Detect which cell encompasses the target text, then output its (X, Y) center coordinate. 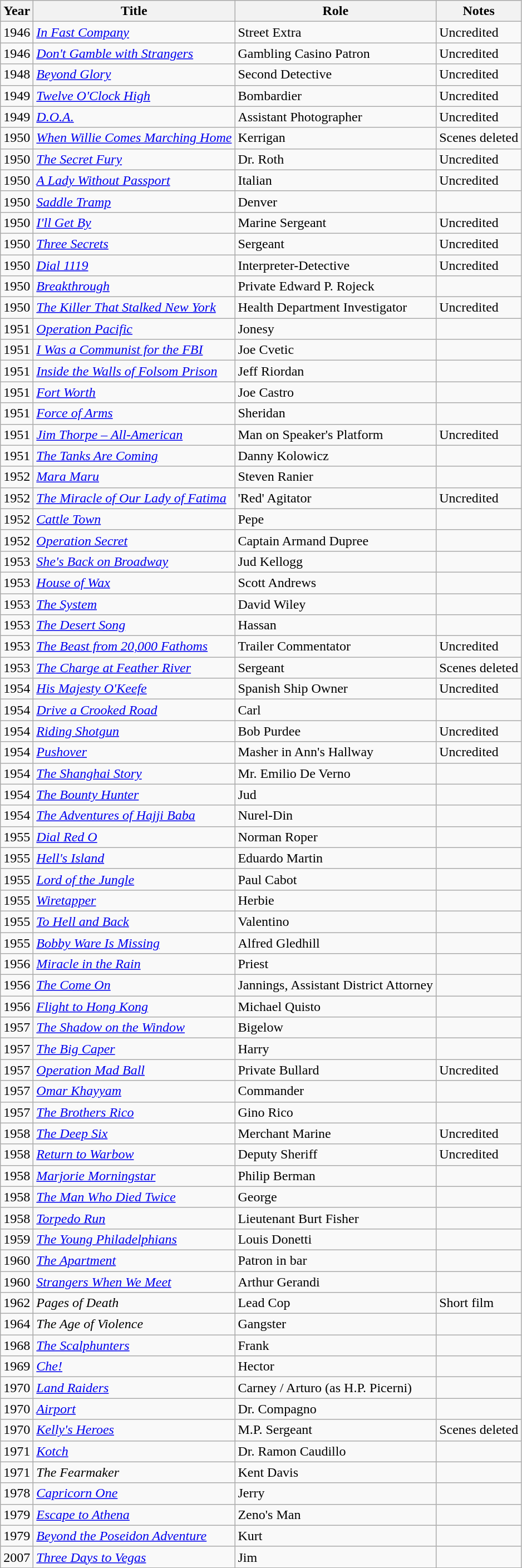
Land Raiders (134, 1388)
Lord of the Jungle (134, 879)
D.O.A. (134, 117)
Danny Kolowicz (336, 456)
Inside the Walls of Folsom Prison (134, 371)
Cattle Town (134, 519)
1948 (17, 75)
Hassan (336, 625)
Steven Ranier (336, 477)
Paul Cabot (336, 879)
1968 (17, 1345)
Pepe (336, 519)
Carney / Arturo (as H.P. Picerni) (336, 1388)
Jerry (336, 1493)
The Apartment (134, 1260)
The Adventures of Hajji Baba (134, 816)
Lieutenant Burt Fisher (336, 1218)
Short film (479, 1303)
The Age of Violence (134, 1324)
Kotch (134, 1451)
Valentino (336, 921)
Che! (134, 1367)
Wiretapper (134, 900)
Harry (336, 1049)
Riding Shotgun (134, 731)
Italian (336, 180)
Hell's Island (134, 858)
Force of Arms (134, 413)
The Charge at Feather River (134, 668)
Philip Berman (336, 1176)
Eduardo Martin (336, 858)
Torpedo Run (134, 1218)
Fort Worth (134, 392)
M.P. Sergeant (336, 1430)
Bobby Ware Is Missing (134, 943)
George (336, 1197)
Private Edward P. Rojeck (336, 287)
Pushover (134, 752)
Marine Sergeant (336, 223)
Jim (336, 1557)
Sheridan (336, 413)
When Willie Comes Marching Home (134, 138)
Operation Pacific (134, 329)
Gangster (336, 1324)
The System (134, 604)
Return to Warbow (134, 1155)
The Deep Six (134, 1133)
Street Extra (336, 32)
Priest (336, 964)
Beyond the Poseidon Adventure (134, 1536)
Dr. Roth (336, 159)
The Miracle of Our Lady of Fatima (134, 498)
The Man Who Died Twice (134, 1197)
Capricorn One (134, 1493)
'Red' Agitator (336, 498)
Private Bullard (336, 1070)
The Shanghai Story (134, 773)
Drive a Crooked Road (134, 710)
Don't Gamble with Strangers (134, 53)
Assistant Photographer (336, 117)
Notes (479, 11)
To Hell and Back (134, 921)
I'll Get By (134, 223)
Gambling Casino Patron (336, 53)
Norman Roper (336, 837)
Health Department Investigator (336, 308)
Bombardier (336, 96)
Operation Mad Ball (134, 1070)
1964 (17, 1324)
Interpreter-Detective (336, 265)
Strangers When We Meet (134, 1281)
In Fast Company (134, 32)
The Scalphunters (134, 1345)
Spanish Ship Owner (336, 689)
1959 (17, 1239)
Three Secrets (134, 244)
Scott Andrews (336, 583)
Twelve O'Clock High (134, 96)
Title (134, 11)
Zeno's Man (336, 1515)
Jannings, Assistant District Attorney (336, 985)
Gino Rico (336, 1112)
Kurt (336, 1536)
Omar Khayyam (134, 1091)
1962 (17, 1303)
Beyond Glory (134, 75)
Nurel-Din (336, 816)
Louis Donetti (336, 1239)
Three Days to Vegas (134, 1557)
A Lady Without Passport (134, 180)
Breakthrough (134, 287)
1978 (17, 1493)
House of Wax (134, 583)
Jim Thorpe – All-American (134, 435)
The Killer That Stalked New York (134, 308)
Trailer Commentator (336, 647)
Operation Secret (134, 540)
Miracle in the Rain (134, 964)
Man on Speaker's Platform (336, 435)
Frank (336, 1345)
2007 (17, 1557)
Airport (134, 1409)
Mara Maru (134, 477)
Arthur Gerandi (336, 1281)
Year (17, 11)
Michael Quisto (336, 1007)
Alfred Gledhill (336, 943)
Pages of Death (134, 1303)
Kelly's Heroes (134, 1430)
Joe Castro (336, 392)
Dial 1119 (134, 265)
The Brothers Rico (134, 1112)
Carl (336, 710)
Herbie (336, 900)
Kent Davis (336, 1472)
Dr. Compagno (336, 1409)
Joe Cvetic (336, 350)
Patron in bar (336, 1260)
The Shadow on the Window (134, 1028)
Denver (336, 201)
The Desert Song (134, 625)
Merchant Marine (336, 1133)
The Secret Fury (134, 159)
Marjorie Morningstar (134, 1176)
Bob Purdee (336, 731)
Jeff Riordan (336, 371)
The Bounty Hunter (134, 795)
Commander (336, 1091)
Captain Armand Dupree (336, 540)
She's Back on Broadway (134, 561)
Masher in Ann's Hallway (336, 752)
Role (336, 11)
Dr. Ramon Caudillo (336, 1451)
The Beast from 20,000 Fathoms (134, 647)
Flight to Hong Kong (134, 1007)
Jud Kellogg (336, 561)
Escape to Athena (134, 1515)
The Young Philadelphians (134, 1239)
Jud (336, 795)
Lead Cop (336, 1303)
Saddle Tramp (134, 201)
Bigelow (336, 1028)
Dial Red O (134, 837)
The Fearmaker (134, 1472)
David Wiley (336, 604)
Jonesy (336, 329)
The Big Caper (134, 1049)
Hector (336, 1367)
1969 (17, 1367)
Mr. Emilio De Verno (336, 773)
Deputy Sheriff (336, 1155)
The Tanks Are Coming (134, 456)
His Majesty O'Keefe (134, 689)
The Come On (134, 985)
Second Detective (336, 75)
I Was a Communist for the FBI (134, 350)
Kerrigan (336, 138)
